For the text-containing cell, return its midpoint in (x, y) coordinate format. 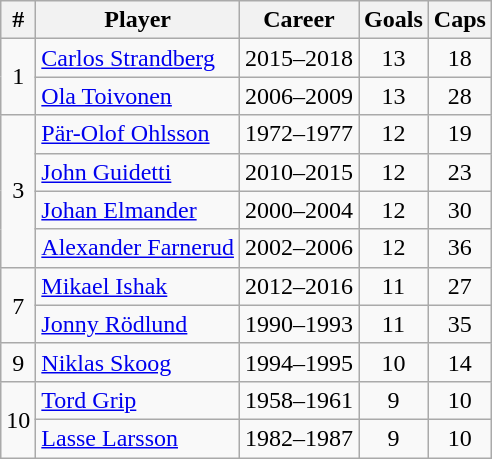
28 (460, 96)
30 (460, 210)
2012–2016 (298, 286)
Career (298, 20)
Johan Elmander (138, 210)
# (18, 20)
23 (460, 172)
Jonny Rödlund (138, 324)
Caps (460, 20)
18 (460, 58)
19 (460, 134)
Carlos Strandberg (138, 58)
Mikael Ishak (138, 286)
2000–2004 (298, 210)
3 (18, 191)
Pär-Olof Ohlsson (138, 134)
2002–2006 (298, 248)
1990–1993 (298, 324)
Lasse Larsson (138, 438)
1 (18, 77)
14 (460, 362)
1994–1995 (298, 362)
7 (18, 305)
1958–1961 (298, 400)
1982–1987 (298, 438)
John Guidetti (138, 172)
1972–1977 (298, 134)
35 (460, 324)
36 (460, 248)
Ola Toivonen (138, 96)
Player (138, 20)
Alexander Farnerud (138, 248)
Tord Grip (138, 400)
Niklas Skoog (138, 362)
Goals (394, 20)
27 (460, 286)
2015–2018 (298, 58)
2006–2009 (298, 96)
2010–2015 (298, 172)
